Output the (X, Y) coordinate of the center of the cell containing the given text.  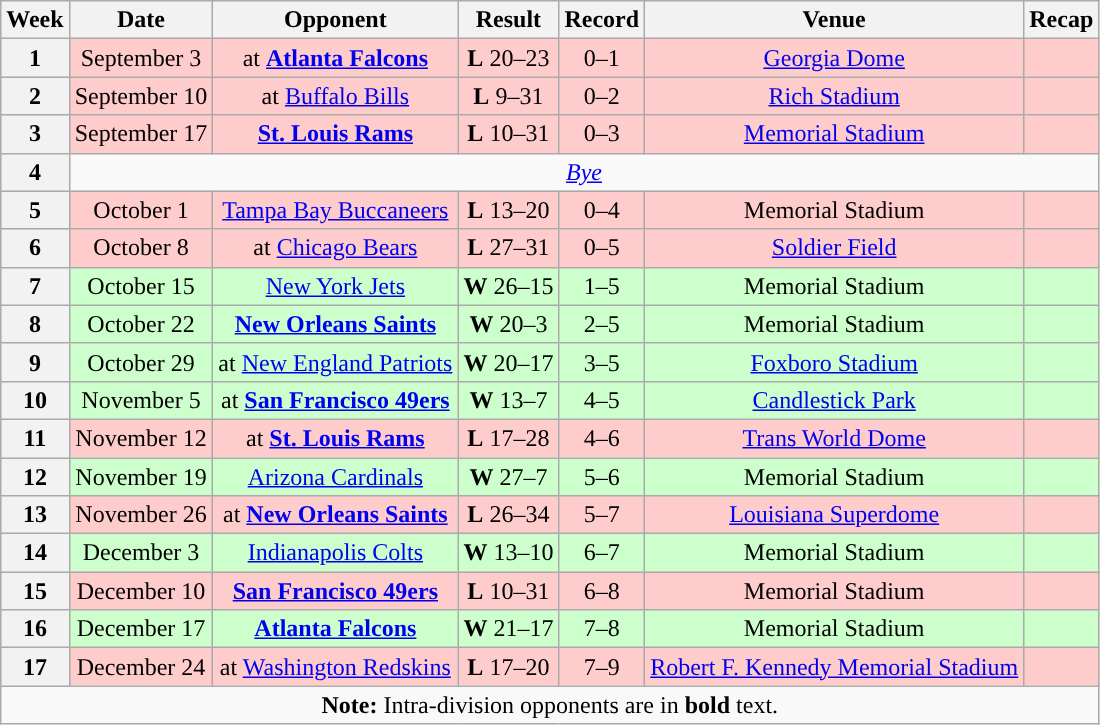
Result (508, 20)
1–5 (602, 286)
2–5 (602, 324)
3 (35, 134)
3–5 (602, 362)
November 26 (141, 515)
15 (35, 591)
5–6 (602, 477)
October 22 (141, 324)
W 27–7 (508, 477)
Date (141, 20)
San Francisco 49ers (336, 591)
New York Jets (336, 286)
September 3 (141, 58)
L 27–31 (508, 248)
0–3 (602, 134)
at St. Louis Rams (336, 438)
17 (35, 667)
November 12 (141, 438)
12 (35, 477)
0–2 (602, 96)
Soldier Field (834, 248)
0–5 (602, 248)
0–4 (602, 210)
Foxboro Stadium (834, 362)
4–6 (602, 438)
1 (35, 58)
Opponent (336, 20)
W 26–15 (508, 286)
Note: Intra-division opponents are in bold text. (550, 705)
6–8 (602, 591)
Trans World Dome (834, 438)
4 (35, 172)
at Atlanta Falcons (336, 58)
Georgia Dome (834, 58)
4–5 (602, 400)
Atlanta Falcons (336, 629)
Louisiana Superdome (834, 515)
October 8 (141, 248)
December 24 (141, 667)
Tampa Bay Buccaneers (336, 210)
6–7 (602, 553)
L 13–20 (508, 210)
9 (35, 362)
December 3 (141, 553)
December 17 (141, 629)
W 13–7 (508, 400)
Robert F. Kennedy Memorial Stadium (834, 667)
at New Orleans Saints (336, 515)
at Washington Redskins (336, 667)
Week (35, 20)
at San Francisco 49ers (336, 400)
2 (35, 96)
December 10 (141, 591)
Record (602, 20)
Venue (834, 20)
W 20–3 (508, 324)
Bye (584, 172)
October 29 (141, 362)
October 1 (141, 210)
at Buffalo Bills (336, 96)
Recap (1062, 20)
7–9 (602, 667)
5 (35, 210)
10 (35, 400)
8 (35, 324)
7–8 (602, 629)
L 17–20 (508, 667)
St. Louis Rams (336, 134)
at New England Patriots (336, 362)
L 17–28 (508, 438)
November 19 (141, 477)
13 (35, 515)
5–7 (602, 515)
Rich Stadium (834, 96)
September 17 (141, 134)
Arizona Cardinals (336, 477)
6 (35, 248)
New Orleans Saints (336, 324)
September 10 (141, 96)
0–1 (602, 58)
W 21–17 (508, 629)
16 (35, 629)
L 9–31 (508, 96)
Candlestick Park (834, 400)
Indianapolis Colts (336, 553)
11 (35, 438)
October 15 (141, 286)
7 (35, 286)
W 13–10 (508, 553)
14 (35, 553)
W 20–17 (508, 362)
November 5 (141, 400)
L 26–34 (508, 515)
at Chicago Bears (336, 248)
L 20–23 (508, 58)
